Determine the [x, y] coordinate at the center of the cell enclosing the given text.  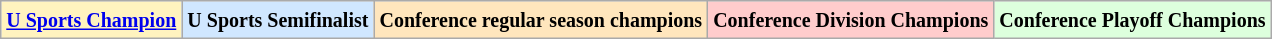
U Sports Champion [92, 20]
Conference regular season champions [541, 20]
Conference Division Champions [851, 20]
U Sports Semifinalist [278, 20]
Conference Playoff Champions [1132, 20]
